Identify which cell holds the provided text, then report its (x, y) central coordinate. 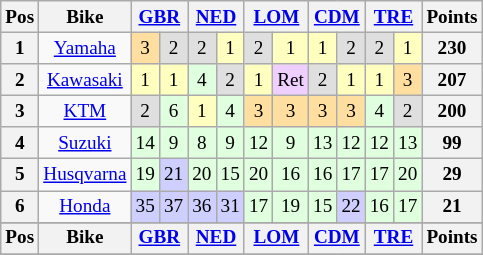
Kawasaki (85, 80)
Suzuki (85, 143)
200 (452, 111)
31 (230, 206)
37 (173, 206)
29 (452, 175)
5 (20, 175)
35 (145, 206)
Ret (291, 80)
8 (202, 143)
Yamaha (85, 48)
KTM (85, 111)
230 (452, 48)
Husqvarna (85, 175)
22 (351, 206)
99 (452, 143)
207 (452, 80)
Honda (85, 206)
36 (202, 206)
14 (145, 143)
